Pinpoint the cell where the given text exists, returning its [x, y] midpoint coordinate. 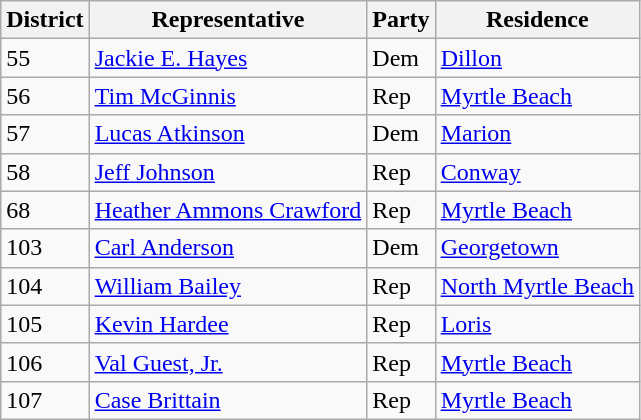
Carl Anderson [228, 248]
58 [45, 172]
57 [45, 134]
Marion [537, 134]
Loris [537, 324]
68 [45, 210]
56 [45, 96]
Residence [537, 20]
Dillon [537, 58]
Heather Ammons Crawford [228, 210]
Jackie E. Hayes [228, 58]
105 [45, 324]
Lucas Atkinson [228, 134]
103 [45, 248]
Conway [537, 172]
North Myrtle Beach [537, 286]
55 [45, 58]
106 [45, 362]
104 [45, 286]
Jeff Johnson [228, 172]
Kevin Hardee [228, 324]
Tim McGinnis [228, 96]
Georgetown [537, 248]
District [45, 20]
Party [401, 20]
Case Brittain [228, 400]
107 [45, 400]
Val Guest, Jr. [228, 362]
William Bailey [228, 286]
Representative [228, 20]
